Detect which cell encompasses the target text, then output its [X, Y] center coordinate. 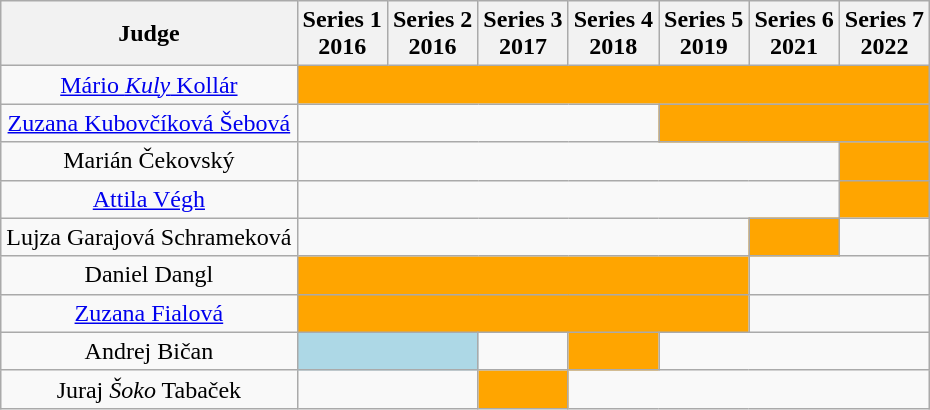
Mário Kuly Kollár [149, 85]
Juraj Šoko Tabaček [149, 389]
Lujza Garajová Schrameková [149, 237]
Series 22016 [432, 34]
Series 32017 [523, 34]
Daniel Dangl [149, 275]
Series 72022 [884, 34]
Zuzana Kubovčíková Šebová [149, 123]
Series 42018 [613, 34]
Marián Čekovský [149, 161]
Series 62021 [794, 34]
Attila Végh [149, 199]
Judge [149, 34]
Andrej Bičan [149, 351]
Series 12016 [342, 34]
Series 52019 [704, 34]
Zuzana Fialová [149, 313]
